Provide the [x, y] coordinate of the cell's center where the given text is located.  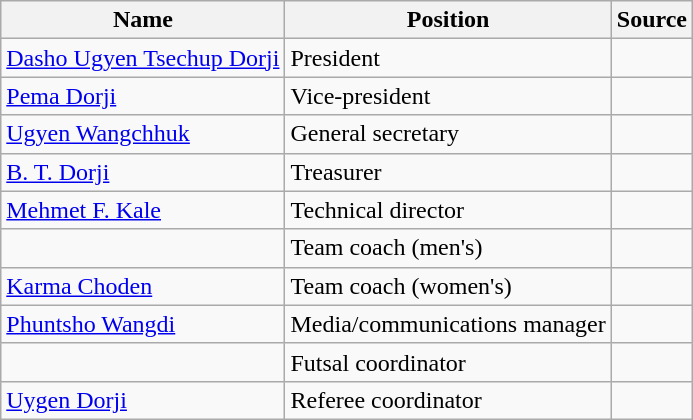
Uygen Dorji [143, 400]
Mehmet F. Kale [143, 210]
Name [143, 20]
Ugyen Wangchhuk [143, 134]
Karma Choden [143, 286]
B. T. Dorji [143, 172]
Dasho Ugyen Tsechup Dorji [143, 58]
Phuntsho Wangdi [143, 324]
Referee coordinator [448, 400]
Source [652, 20]
Media/communications manager [448, 324]
Team coach (women's) [448, 286]
Vice-president [448, 96]
President [448, 58]
Team coach (men's) [448, 248]
Pema Dorji [143, 96]
Technical director [448, 210]
Position [448, 20]
Futsal coordinator [448, 362]
General secretary [448, 134]
Treasurer [448, 172]
